Find where the given text appears and provide that cell's center as (x, y) coordinate. 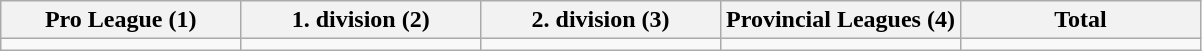
Provincial Leagues (4) (841, 20)
Pro League (1) (121, 20)
Total (1080, 20)
2. division (3) (601, 20)
1. division (2) (361, 20)
